Capture the cell that displays the provided text and extract its [x, y] central coordinate. 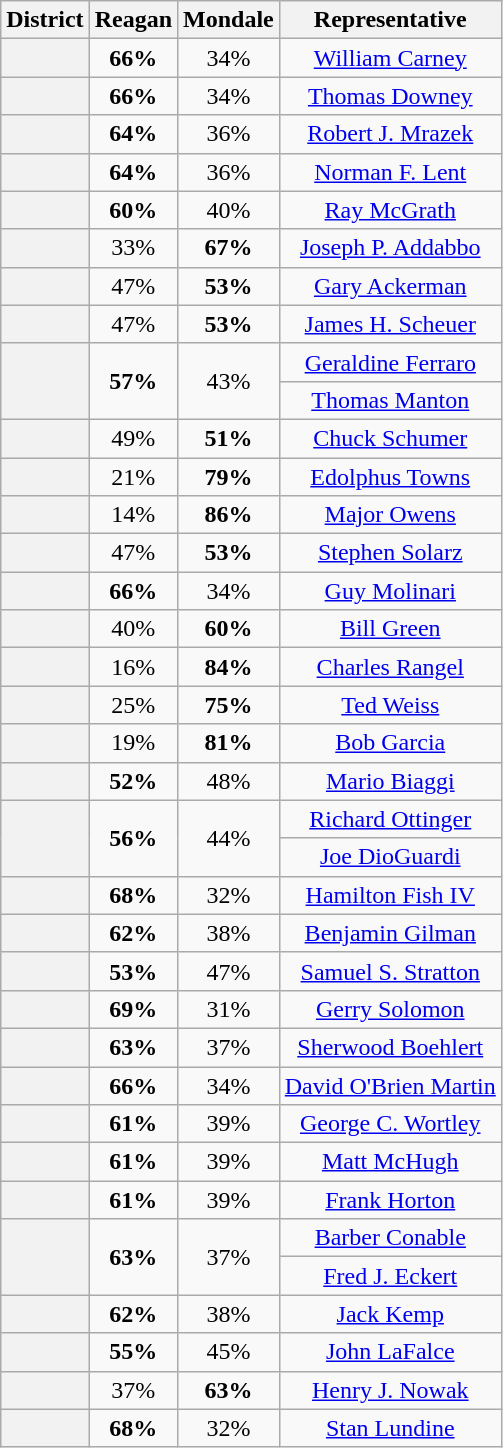
Mondale [229, 20]
Thomas Manton [390, 400]
Joseph P. Addabbo [390, 248]
57% [133, 381]
William Carney [390, 58]
52% [133, 781]
55% [133, 1352]
Richard Ottinger [390, 819]
Joe DioGuardi [390, 857]
16% [133, 667]
44% [229, 838]
45% [229, 1352]
Ray McGrath [390, 210]
Representative [390, 20]
Samuel S. Stratton [390, 971]
Hamilton Fish IV [390, 895]
Robert J. Mrazek [390, 134]
43% [229, 381]
Edolphus Towns [390, 477]
14% [133, 515]
21% [133, 477]
Reagan [133, 20]
Stan Lundine [390, 1428]
33% [133, 248]
31% [229, 1009]
Guy Molinari [390, 591]
John LaFalce [390, 1352]
75% [229, 705]
67% [229, 248]
Bob Garcia [390, 743]
Thomas Downey [390, 96]
Chuck Schumer [390, 438]
George C. Wortley [390, 1124]
81% [229, 743]
84% [229, 667]
49% [133, 438]
Mario Biaggi [390, 781]
Geraldine Ferraro [390, 362]
Sherwood Boehlert [390, 1047]
Fred J. Eckert [390, 1276]
48% [229, 781]
District [45, 20]
Ted Weiss [390, 705]
79% [229, 477]
19% [133, 743]
69% [133, 1009]
Matt McHugh [390, 1162]
56% [133, 838]
Benjamin Gilman [390, 933]
David O'Brien Martin [390, 1085]
25% [133, 705]
Gary Ackerman [390, 286]
Bill Green [390, 629]
Stephen Solarz [390, 553]
Gerry Solomon [390, 1009]
86% [229, 515]
Jack Kemp [390, 1314]
Charles Rangel [390, 667]
James H. Scheuer [390, 324]
Barber Conable [390, 1238]
Frank Horton [390, 1200]
Norman F. Lent [390, 172]
Major Owens [390, 515]
51% [229, 438]
Henry J. Nowak [390, 1390]
